From the cell containing the given text, extract its center point as (x, y) coordinate. 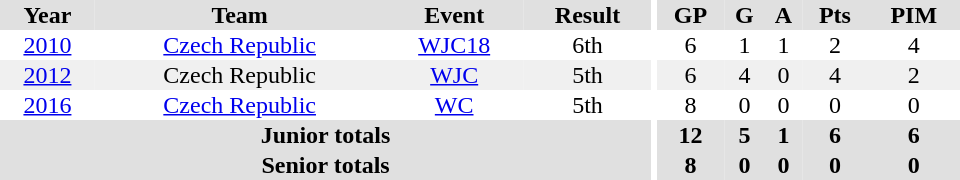
PIM (914, 15)
WC (454, 105)
Team (240, 15)
G (744, 15)
Result (588, 15)
Year (48, 15)
A (784, 15)
WJC18 (454, 45)
Junior totals (326, 135)
12 (691, 135)
Pts (834, 15)
Event (454, 15)
2012 (48, 75)
Senior totals (326, 165)
2010 (48, 45)
WJC (454, 75)
GP (691, 15)
5 (744, 135)
2016 (48, 105)
6th (588, 45)
